For the text-containing cell, return its midpoint in (x, y) coordinate format. 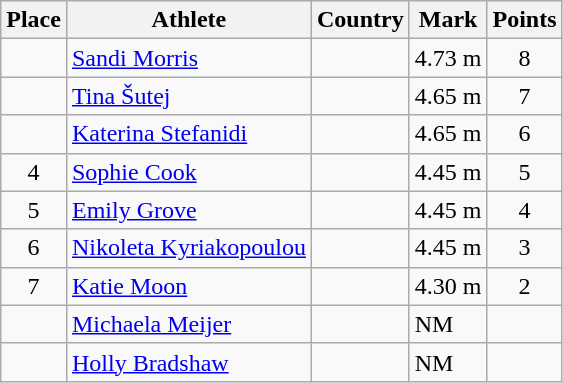
4.30 m (448, 286)
Holly Bradshaw (188, 362)
Mark (448, 20)
Tina Šutej (188, 96)
Country (360, 20)
Katerina Stefanidi (188, 134)
2 (524, 286)
Place (34, 20)
8 (524, 58)
Points (524, 20)
3 (524, 248)
Nikoleta Kyriakopoulou (188, 248)
4.73 m (448, 58)
Athlete (188, 20)
Sandi Morris (188, 58)
Michaela Meijer (188, 324)
Sophie Cook (188, 172)
Emily Grove (188, 210)
Katie Moon (188, 286)
